Pinpoint the cell where the given text exists, returning its (X, Y) midpoint coordinate. 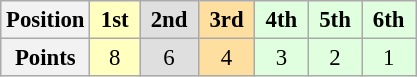
6 (170, 58)
4th (282, 20)
1st (115, 20)
3 (282, 58)
4 (226, 58)
5th (335, 20)
6th (389, 20)
2nd (170, 20)
Points (46, 58)
Position (46, 20)
1 (389, 58)
3rd (226, 20)
2 (335, 58)
8 (115, 58)
